Output the (x, y) coordinate of the center of the cell containing the given text.  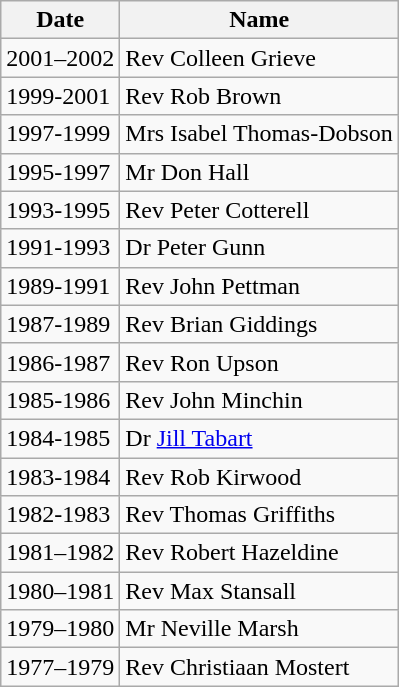
1977–1979 (60, 667)
1987-1989 (60, 324)
Dr Jill Tabart (260, 438)
Rev Rob Kirwood (260, 477)
1981–1982 (60, 553)
Rev Max Stansall (260, 591)
Rev Ron Upson (260, 362)
Dr Peter Gunn (260, 248)
1995-1997 (60, 172)
1984-1985 (60, 438)
Rev John Pettman (260, 286)
Rev Rob Brown (260, 96)
1982-1983 (60, 515)
1986-1987 (60, 362)
1979–1980 (60, 629)
Rev Christiaan Mostert (260, 667)
1980–1981 (60, 591)
1991-1993 (60, 248)
Rev Robert Hazeldine (260, 553)
1997-1999 (60, 134)
1993-1995 (60, 210)
Mr Don Hall (260, 172)
Rev Colleen Grieve (260, 58)
Rev Brian Giddings (260, 324)
Rev John Minchin (260, 400)
Date (60, 20)
Mr Neville Marsh (260, 629)
Rev Peter Cotterell (260, 210)
Mrs Isabel Thomas-Dobson (260, 134)
Rev Thomas Griffiths (260, 515)
1983-1984 (60, 477)
Name (260, 20)
1989-1991 (60, 286)
1985-1986 (60, 400)
1999-2001 (60, 96)
2001–2002 (60, 58)
